From the cell containing the given text, extract its center point as [x, y] coordinate. 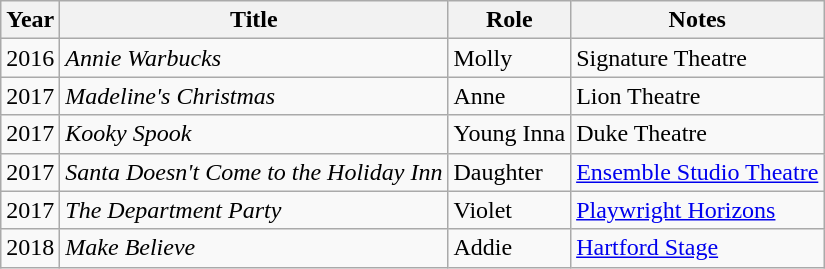
Lion Theatre [698, 96]
Daughter [510, 172]
Signature Theatre [698, 58]
Madeline's Christmas [254, 96]
Notes [698, 20]
2018 [30, 248]
2016 [30, 58]
Playwright Horizons [698, 210]
Duke Theatre [698, 134]
Santa Doesn't Come to the Holiday Inn [254, 172]
Violet [510, 210]
Annie Warbucks [254, 58]
The Department Party [254, 210]
Kooky Spook [254, 134]
Anne [510, 96]
Role [510, 20]
Hartford Stage [698, 248]
Make Believe [254, 248]
Title [254, 20]
Year [30, 20]
Ensemble Studio Theatre [698, 172]
Young Inna [510, 134]
Molly [510, 58]
Addie [510, 248]
